Identify which cell holds the provided text, then report its [x, y] central coordinate. 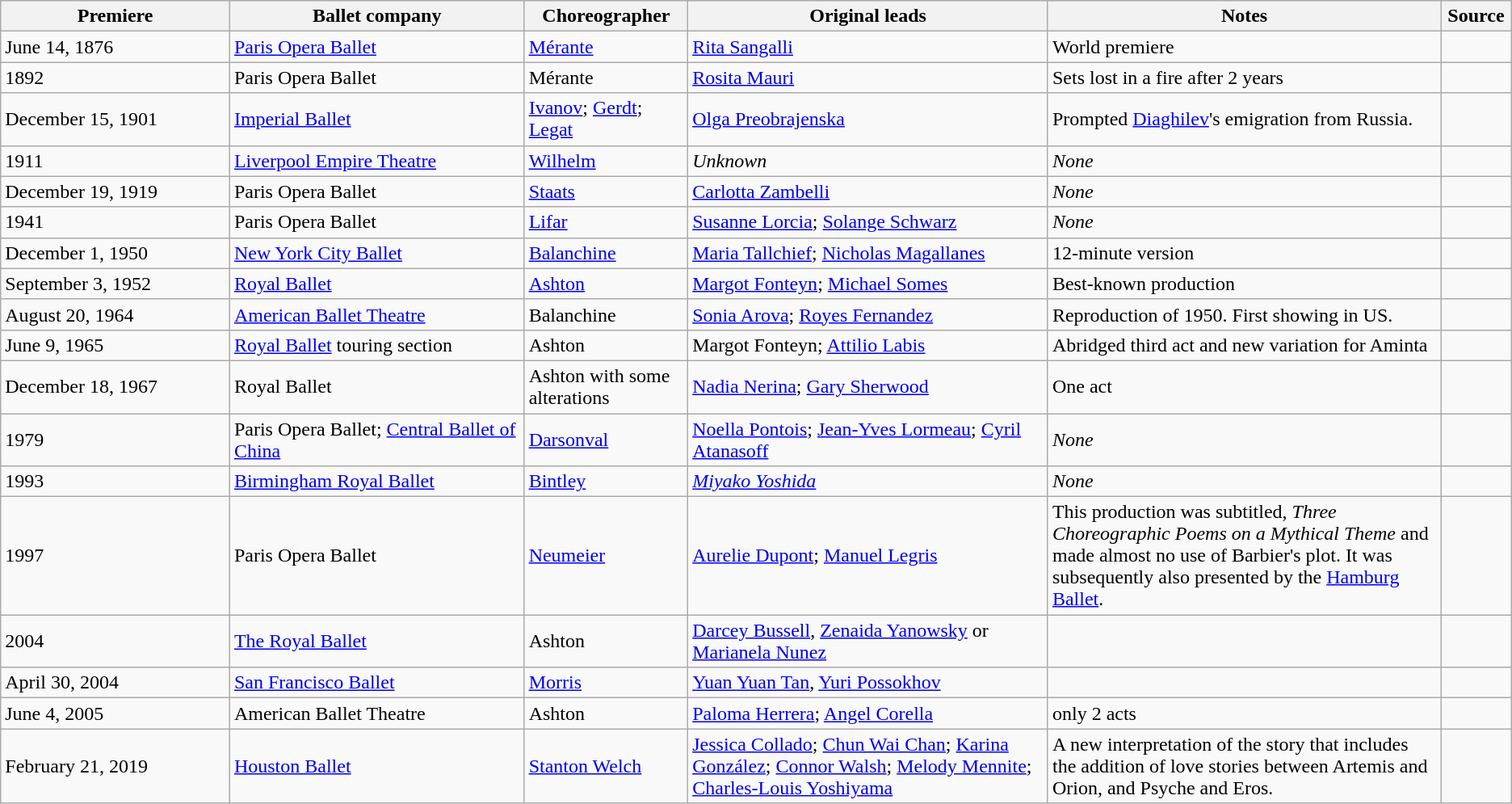
Lifar [606, 222]
A new interpretation of the story that includes the addition of love stories between Artemis and Orion, and Psyche and Eros. [1244, 766]
Prompted Diaghilev's emigration from Russia. [1244, 120]
Original leads [868, 16]
San Francisco Ballet [376, 683]
December 18, 1967 [115, 386]
Stanton Welch [606, 766]
April 30, 2004 [115, 683]
Margot Fonteyn; Michael Somes [868, 284]
Source [1476, 16]
Neumeier [606, 556]
Margot Fonteyn; Attilio Labis [868, 345]
September 3, 1952 [115, 284]
Birmingham Royal Ballet [376, 482]
Olga Preobrajenska [868, 120]
June 9, 1965 [115, 345]
1979 [115, 440]
Wilhelm [606, 161]
Abridged third act and new variation for Aminta [1244, 345]
Ballet company [376, 16]
Premiere [115, 16]
Morris [606, 683]
Sonia Arova; Royes Fernandez [868, 314]
1997 [115, 556]
Bintley [606, 482]
Paloma Herrera; Angel Corella [868, 713]
Reproduction of 1950. First showing in US. [1244, 314]
Noella Pontois; Jean-Yves Lormeau; Cyril Atanasoff [868, 440]
only 2 acts [1244, 713]
One act [1244, 386]
2004 [115, 642]
August 20, 1964 [115, 314]
February 21, 2019 [115, 766]
Miyako Yoshida [868, 482]
Best-known production [1244, 284]
1892 [115, 78]
Susanne Lorcia; Solange Schwarz [868, 222]
Liverpool Empire Theatre [376, 161]
Rita Sangalli [868, 47]
Paris Opera Ballet; Central Ballet of China [376, 440]
June 4, 2005 [115, 713]
1993 [115, 482]
1941 [115, 222]
12-minute version [1244, 253]
Staats [606, 192]
Royal Ballet touring section [376, 345]
1911 [115, 161]
Yuan Yuan Tan, Yuri Possokhov [868, 683]
Imperial Ballet [376, 120]
Houston Ballet [376, 766]
Nadia Nerina; Gary Sherwood [868, 386]
Aurelie Dupont; Manuel Legris [868, 556]
Sets lost in a fire after 2 years [1244, 78]
Ivanov; Gerdt; Legat [606, 120]
Ashton with some alterations [606, 386]
New York City Ballet [376, 253]
Unknown [868, 161]
Rosita Mauri [868, 78]
World premiere [1244, 47]
Notes [1244, 16]
Carlotta Zambelli [868, 192]
December 15, 1901 [115, 120]
Maria Tallchief; Nicholas Magallanes [868, 253]
Darcey Bussell, Zenaida Yanowsky or Marianela Nunez [868, 642]
December 19, 1919 [115, 192]
Choreographer [606, 16]
June 14, 1876 [115, 47]
December 1, 1950 [115, 253]
The Royal Ballet [376, 642]
Jessica Collado; Chun Wai Chan; Karina González; Connor Walsh; Melody Mennite; Charles-Louis Yoshiyama [868, 766]
Darsonval [606, 440]
